Locate the cell with the specified text and output its (x, y) center coordinate. 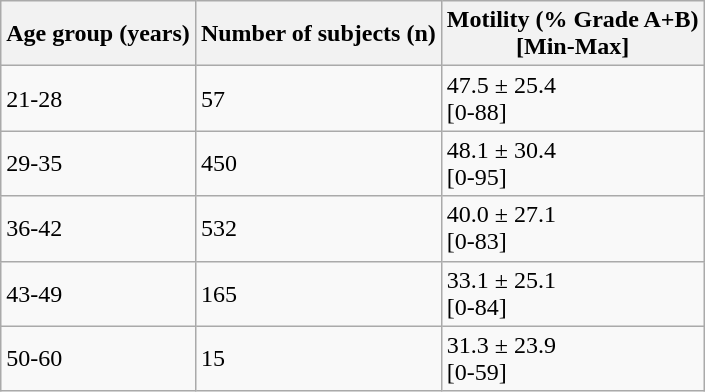
21-28 (98, 98)
Age group (years) (98, 34)
31.3 ± 23.9[0-59] (572, 358)
450 (318, 164)
Number of subjects (n) (318, 34)
29-35 (98, 164)
48.1 ± 30.4[0-95] (572, 164)
47.5 ± 25.4[0-88] (572, 98)
40.0 ± 27.1[0-83] (572, 228)
15 (318, 358)
Motility (% Grade A+B)[Min-Max] (572, 34)
36-42 (98, 228)
50-60 (98, 358)
43-49 (98, 294)
33.1 ± 25.1[0-84] (572, 294)
532 (318, 228)
57 (318, 98)
165 (318, 294)
